Find where the given text appears and provide that cell's center as (X, Y) coordinate. 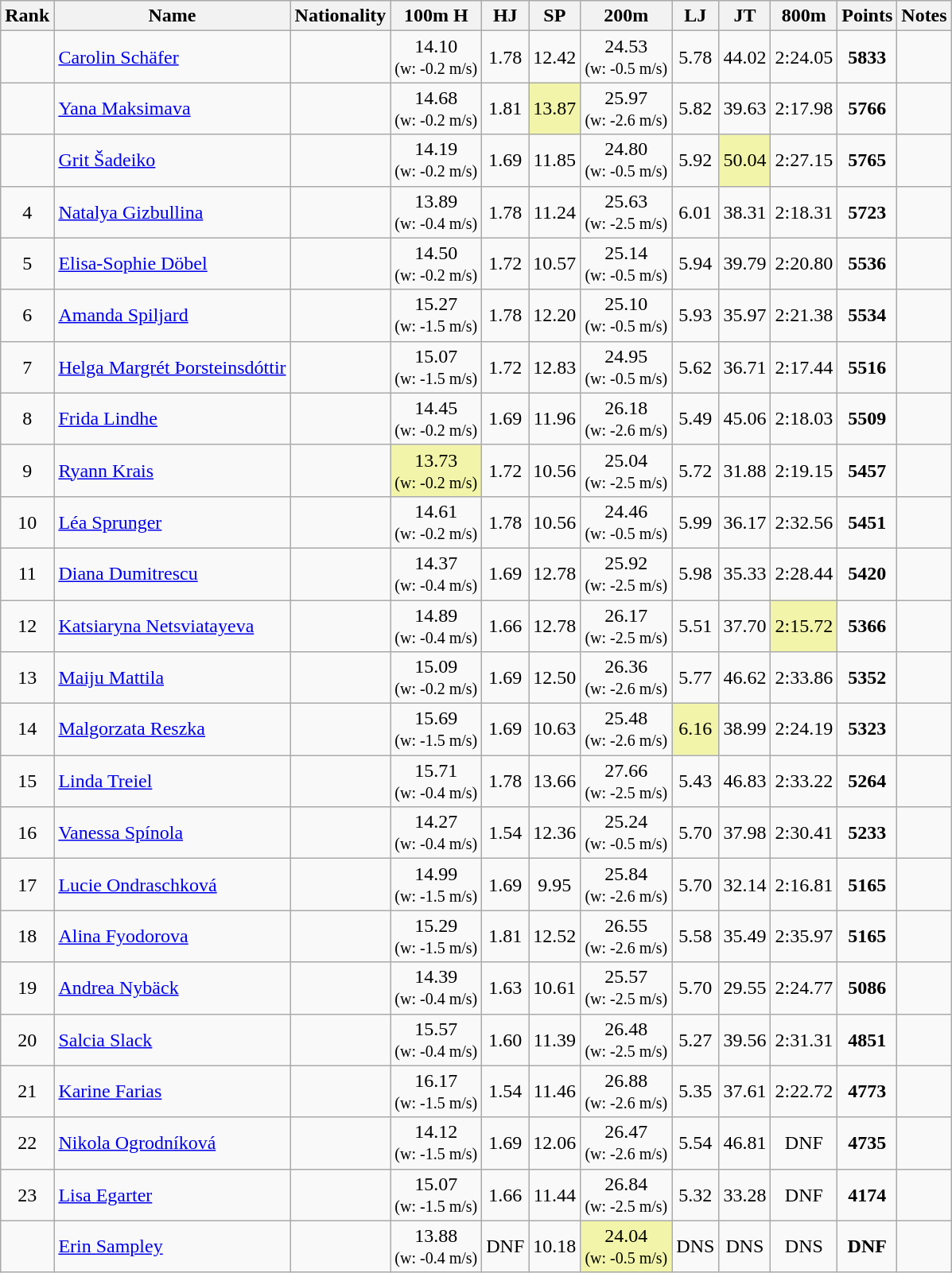
Katsiaryna Netsviatayeva (172, 625)
37.70 (744, 625)
13.87 (555, 108)
11.24 (555, 212)
11.46 (555, 1091)
12.20 (555, 315)
5.82 (695, 108)
15.69(w: -1.5 m/s) (436, 730)
24.46(w: -0.5 m/s) (627, 522)
26.18(w: -2.6 m/s) (627, 418)
25.63(w: -2.5 m/s) (627, 212)
46.83 (744, 781)
26.84(w: -2.5 m/s) (627, 1194)
27.66(w: -2.5 m/s) (627, 781)
10.61 (555, 988)
29.55 (744, 988)
5.43 (695, 781)
5.51 (695, 625)
2:24.05 (804, 57)
26.88(w: -2.6 m/s) (627, 1091)
Yana Maksimava (172, 108)
5765 (867, 161)
14.27(w: -0.4 m/s) (436, 833)
5420 (867, 574)
2:17.44 (804, 367)
23 (27, 1194)
12.52 (555, 937)
12.50 (555, 677)
46.62 (744, 677)
2:33.22 (804, 781)
11.85 (555, 161)
9 (27, 471)
9.95 (555, 884)
11.39 (555, 1040)
5323 (867, 730)
5.98 (695, 574)
Carolin Schäfer (172, 57)
5.92 (695, 161)
Rank (27, 16)
25.14(w: -0.5 m/s) (627, 264)
25.04(w: -2.5 m/s) (627, 471)
5.27 (695, 1040)
15.27(w: -1.5 m/s) (436, 315)
5264 (867, 781)
100m H (436, 16)
2:35.97 (804, 937)
2:18.03 (804, 418)
2:24.19 (804, 730)
13.89(w: -0.4 m/s) (436, 212)
35.49 (744, 937)
14.19(w: -0.2 m/s) (436, 161)
5352 (867, 677)
15 (27, 781)
15.09(w: -0.2 m/s) (436, 677)
6.01 (695, 212)
14 (27, 730)
JT (744, 16)
35.97 (744, 315)
14.10(w: -0.2 m/s) (436, 57)
1.63 (506, 988)
45.06 (744, 418)
14.37(w: -0.4 m/s) (436, 574)
5509 (867, 418)
Alina Fyodorova (172, 937)
14.50(w: -0.2 m/s) (436, 264)
26.55(w: -2.6 m/s) (627, 937)
16 (27, 833)
5.94 (695, 264)
13 (27, 677)
22 (27, 1143)
Andrea Nybäck (172, 988)
24.04(w: -0.5 m/s) (627, 1247)
5516 (867, 367)
800m (804, 16)
5457 (867, 471)
2:16.81 (804, 884)
13.88(w: -0.4 m/s) (436, 1247)
4 (27, 212)
Salcia Slack (172, 1040)
2:27.15 (804, 161)
10.18 (555, 1247)
24.80(w: -0.5 m/s) (627, 161)
Diana Dumitrescu (172, 574)
5.62 (695, 367)
50.04 (744, 161)
5.99 (695, 522)
14.61(w: -0.2 m/s) (436, 522)
18 (27, 937)
Amanda Spiljard (172, 315)
14.89(w: -0.4 m/s) (436, 625)
25.48(w: -2.6 m/s) (627, 730)
5086 (867, 988)
10.63 (555, 730)
SP (555, 16)
21 (27, 1091)
26.47(w: -2.6 m/s) (627, 1143)
6.16 (695, 730)
2:32.56 (804, 522)
5833 (867, 57)
12.06 (555, 1143)
Frida Lindhe (172, 418)
2:24.77 (804, 988)
Ryann Krais (172, 471)
14.45(w: -0.2 m/s) (436, 418)
5766 (867, 108)
14.68(w: -0.2 m/s) (436, 108)
39.63 (744, 108)
5723 (867, 212)
Linda Treiel (172, 781)
25.57(w: -2.5 m/s) (627, 988)
11.44 (555, 1194)
4773 (867, 1091)
Nationality (340, 16)
25.97(w: -2.6 m/s) (627, 108)
2:22.72 (804, 1091)
14.39(w: -0.4 m/s) (436, 988)
5.77 (695, 677)
Lucie Ondraschková (172, 884)
Nikola Ogrodníková (172, 1143)
Karine Farias (172, 1091)
Elisa-Sophie Döbel (172, 264)
46.81 (744, 1143)
12.36 (555, 833)
2:19.15 (804, 471)
7 (27, 367)
Maiju Mattila (172, 677)
5366 (867, 625)
Helga Margrét Þorsteinsdóttir (172, 367)
5.35 (695, 1091)
15.57(w: -0.4 m/s) (436, 1040)
HJ (506, 16)
5.54 (695, 1143)
12.83 (555, 367)
13.66 (555, 781)
Notes (924, 16)
5534 (867, 315)
19 (27, 988)
12.42 (555, 57)
Malgorzata Reszka (172, 730)
5.78 (695, 57)
5536 (867, 264)
11.96 (555, 418)
31.88 (744, 471)
25.92(w: -2.5 m/s) (627, 574)
2:18.31 (804, 212)
39.56 (744, 1040)
4174 (867, 1194)
5451 (867, 522)
Points (867, 16)
2:21.38 (804, 315)
LJ (695, 16)
5.32 (695, 1194)
44.02 (744, 57)
37.98 (744, 833)
13.73(w: -0.2 m/s) (436, 471)
Erin Sampley (172, 1247)
36.71 (744, 367)
16.17(w: -1.5 m/s) (436, 1091)
17 (27, 884)
12 (27, 625)
5233 (867, 833)
5.58 (695, 937)
Grit Šadeiko (172, 161)
5 (27, 264)
4735 (867, 1143)
1.60 (506, 1040)
8 (27, 418)
Vanessa Spínola (172, 833)
36.17 (744, 522)
37.61 (744, 1091)
25.24(w: -0.5 m/s) (627, 833)
2:20.80 (804, 264)
10 (27, 522)
24.95(w: -0.5 m/s) (627, 367)
Natalya Gizbullina (172, 212)
26.17(w: -2.5 m/s) (627, 625)
25.84(w: -2.6 m/s) (627, 884)
32.14 (744, 884)
15.29(w: -1.5 m/s) (436, 937)
33.28 (744, 1194)
5.72 (695, 471)
39.79 (744, 264)
38.99 (744, 730)
6 (27, 315)
5.49 (695, 418)
Lisa Egarter (172, 1194)
2:17.98 (804, 108)
14.12(w: -1.5 m/s) (436, 1143)
2:28.44 (804, 574)
Léa Sprunger (172, 522)
24.53(w: -0.5 m/s) (627, 57)
2:30.41 (804, 833)
14.99(w: -1.5 m/s) (436, 884)
10.57 (555, 264)
2:33.86 (804, 677)
38.31 (744, 212)
35.33 (744, 574)
25.10(w: -0.5 m/s) (627, 315)
4851 (867, 1040)
Name (172, 16)
11 (27, 574)
15.71(w: -0.4 m/s) (436, 781)
26.36(w: -2.6 m/s) (627, 677)
5.93 (695, 315)
20 (27, 1040)
200m (627, 16)
2:31.31 (804, 1040)
26.48(w: -2.5 m/s) (627, 1040)
2:15.72 (804, 625)
